Scan for the cell matching the given text and deliver its [x, y] coordinate at center. 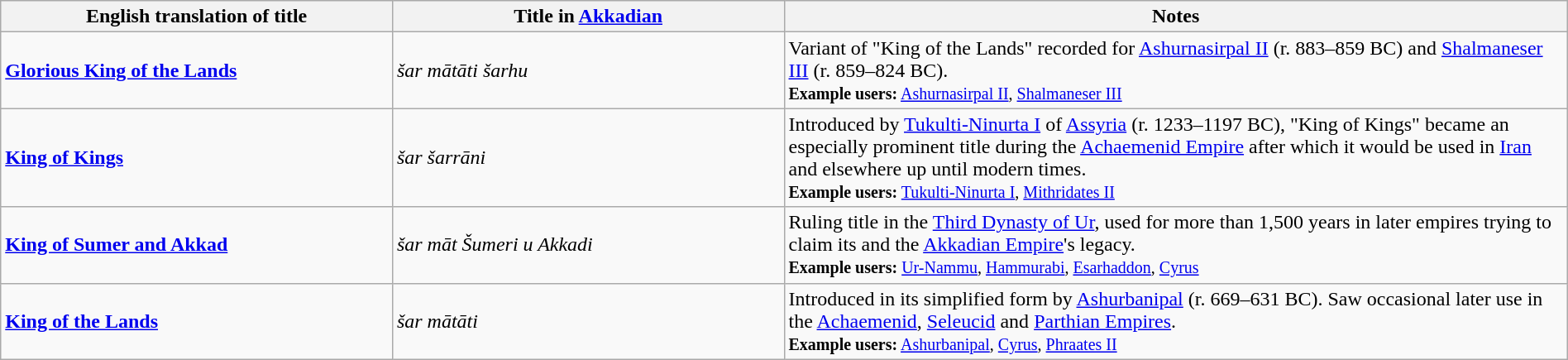
šar mātāti [588, 321]
Title in Akkadian [588, 17]
King of Kings [197, 157]
King of Sumer and Akkad [197, 245]
English translation of title [197, 17]
King of the Lands [197, 321]
šar māt Šumeri u Akkadi [588, 245]
Glorious King of the Lands [197, 70]
šar šarrāni [588, 157]
Notes [1176, 17]
šar mātāti šarhu [588, 70]
